Provide the [X, Y] coordinate of the cell's center where the given text is located.  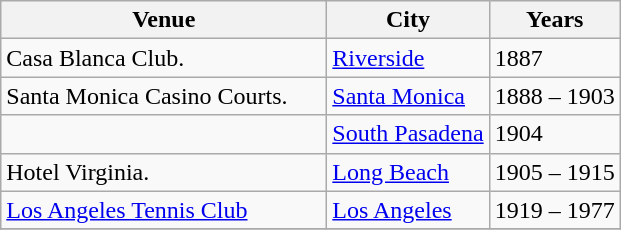
Long Beach [408, 172]
Riverside [408, 58]
Los Angeles Tennis Club [164, 210]
Hotel Virginia. [164, 172]
Santa Monica Casino Courts. [164, 96]
Santa Monica [408, 96]
Years [554, 20]
1919 – 1977 [554, 210]
Los Angeles [408, 210]
1888 – 1903 [554, 96]
Casa Blanca Club. [164, 58]
South Pasadena [408, 134]
1887 [554, 58]
1904 [554, 134]
City [408, 20]
Venue [164, 20]
1905 – 1915 [554, 172]
